Return the [X, Y] coordinate for the center point of the cell that contains the specified text.  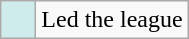
Led the league [112, 20]
